Return the [x, y] coordinate for the center point of the cell that contains the specified text.  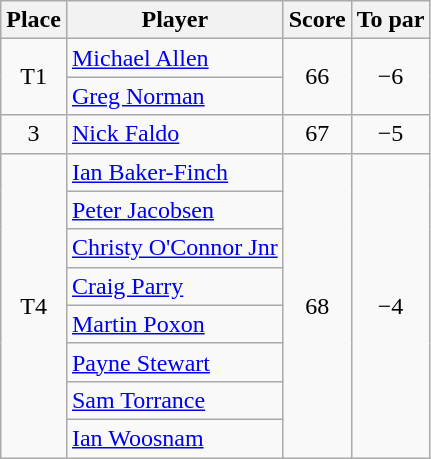
To par [390, 20]
67 [317, 134]
Ian Baker-Finch [174, 172]
Christy O'Connor Jnr [174, 248]
T1 [34, 77]
T4 [34, 305]
Score [317, 20]
Michael Allen [174, 58]
−5 [390, 134]
Martin Poxon [174, 324]
Sam Torrance [174, 400]
Nick Faldo [174, 134]
−6 [390, 77]
Craig Parry [174, 286]
−4 [390, 305]
Payne Stewart [174, 362]
Player [174, 20]
Ian Woosnam [174, 438]
Place [34, 20]
3 [34, 134]
Greg Norman [174, 96]
66 [317, 77]
Peter Jacobsen [174, 210]
68 [317, 305]
